Locate the cell with the specified text and output its (X, Y) center coordinate. 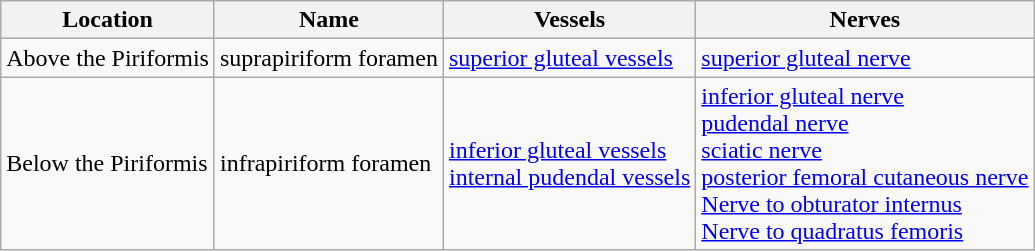
inferior gluteal nervepudendal nervesciatic nerve posterior femoral cutaneous nerve Nerve to obturator internus Nerve to quadratus femoris (865, 164)
superior gluteal nerve (865, 58)
Name (328, 20)
Vessels (569, 20)
suprapiriform foramen (328, 58)
Nerves (865, 20)
superior gluteal vessels (569, 58)
Location (108, 20)
Above the Piriformis (108, 58)
inferior gluteal vessels internal pudendal vessels (569, 164)
Below the Piriformis (108, 164)
infrapiriform foramen (328, 164)
